Find where the given text appears and provide that cell's center as (x, y) coordinate. 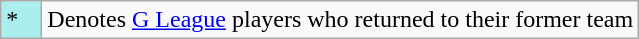
Denotes G League players who returned to their former team (340, 20)
* (22, 20)
